From the cell containing the given text, extract its center point as [X, Y] coordinate. 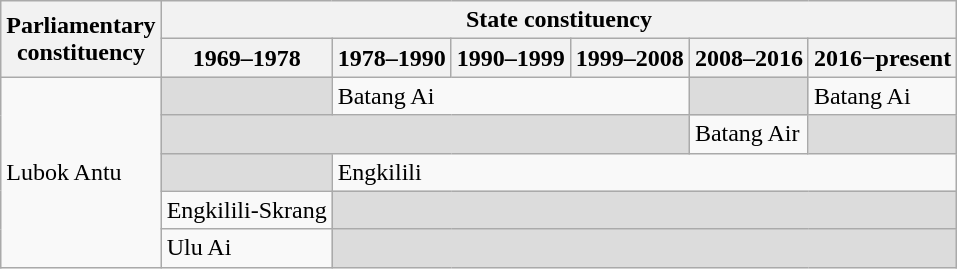
1990–1999 [510, 58]
Parliamentaryconstituency [81, 39]
State constituency [559, 20]
2008–2016 [748, 58]
1978–1990 [392, 58]
Batang Air [748, 134]
2016−present [882, 58]
Ulu Ai [246, 248]
Lubok Antu [81, 172]
Engkilili-Skrang [246, 210]
1999–2008 [630, 58]
1969–1978 [246, 58]
Engkilili [644, 172]
